Locate the cell with the specified text and output its [x, y] center coordinate. 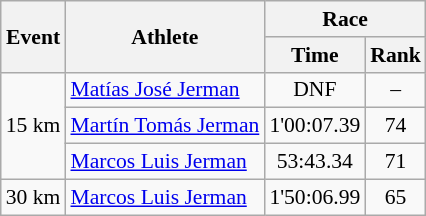
65 [396, 197]
30 km [34, 197]
Athlete [164, 36]
Rank [396, 55]
Time [314, 55]
15 km [34, 126]
74 [396, 126]
Matías José Jerman [164, 90]
Event [34, 36]
– [396, 90]
Race [345, 19]
71 [396, 162]
Martín Tomás Jerman [164, 126]
1'00:07.39 [314, 126]
DNF [314, 90]
1'50:06.99 [314, 197]
53:43.34 [314, 162]
